Pinpoint the cell where the given text exists, returning its [X, Y] midpoint coordinate. 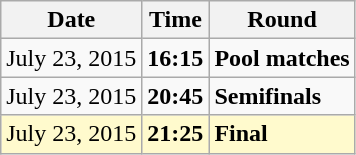
16:15 [176, 58]
Final [282, 134]
Pool matches [282, 58]
Round [282, 20]
21:25 [176, 134]
Time [176, 20]
Semifinals [282, 96]
20:45 [176, 96]
Date [72, 20]
